Locate the cell with the specified text and output its [x, y] center coordinate. 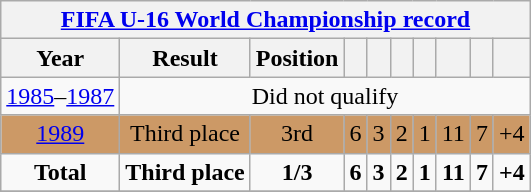
1/3 [297, 172]
1985–1987 [60, 96]
Did not qualify [325, 96]
Position [297, 58]
1989 [60, 134]
FIFA U-16 World Championship record [266, 20]
Total [60, 172]
Year [60, 58]
Result [185, 58]
3rd [297, 134]
